Determine the (x, y) coordinate at the center of the cell enclosing the given text.  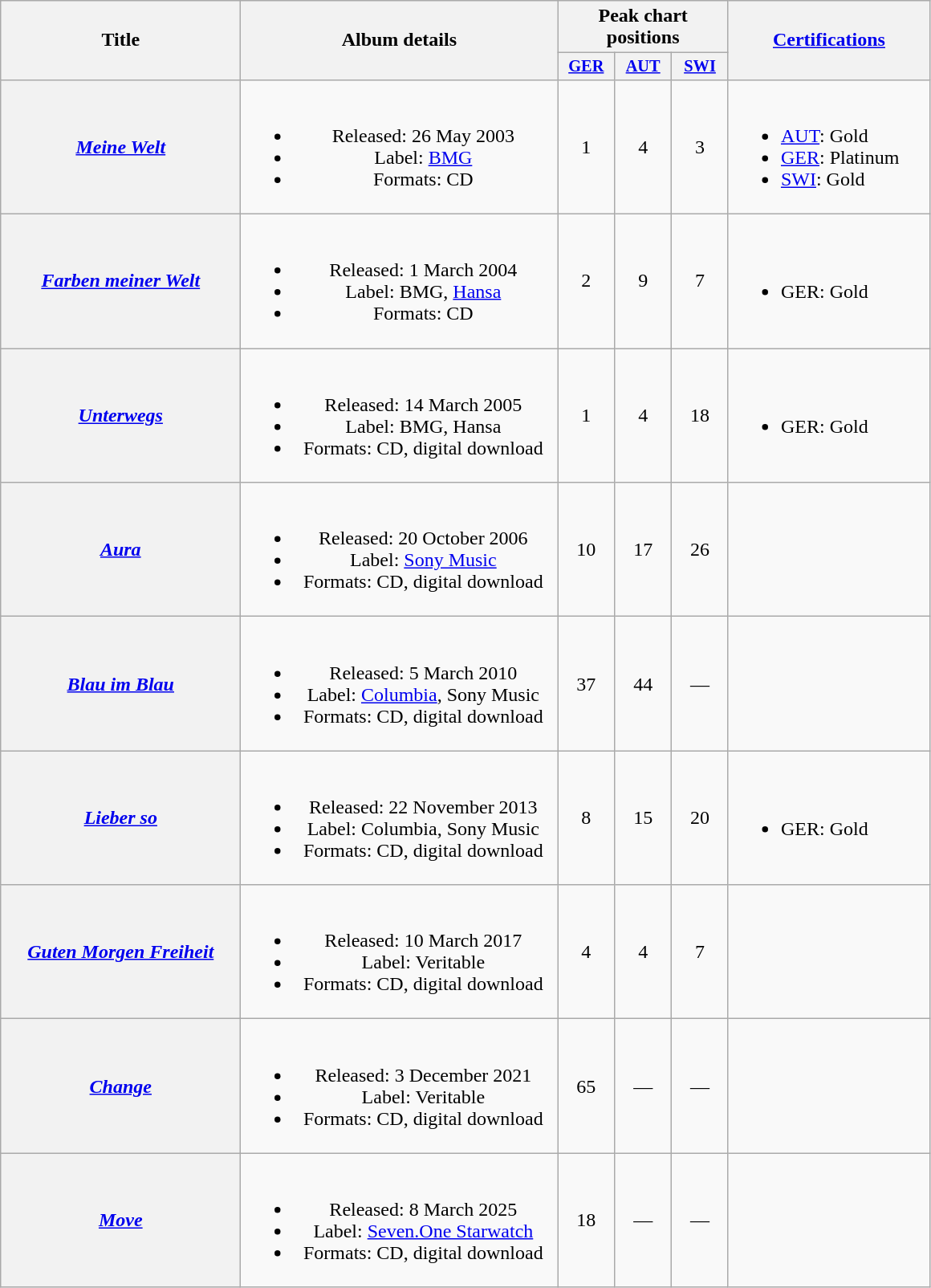
Farben meiner Welt (120, 281)
Released: 10 March 2017Label: VeritableFormats: CD, digital download (400, 952)
15 (644, 817)
Released: 8 March 2025Label: Seven.One StarwatchFormats: CD, digital download (400, 1221)
GER (586, 67)
8 (586, 817)
Move (120, 1221)
AUT: GoldGER: PlatinumSWI: Gold (828, 146)
Meine Welt (120, 146)
37 (586, 684)
Released: 14 March 2005Label: BMG, HansaFormats: CD, digital download (400, 416)
Peak chart positions (644, 27)
SWI (700, 67)
Lieber so (120, 817)
10 (586, 549)
AUT (644, 67)
Blau im Blau (120, 684)
Released: 3 December 2021Label: VeritableFormats: CD, digital download (400, 1086)
26 (700, 549)
2 (586, 281)
17 (644, 549)
Guten Morgen Freiheit (120, 952)
20 (700, 817)
Released: 5 March 2010Label: Columbia, Sony MusicFormats: CD, digital download (400, 684)
Certifications (828, 40)
65 (586, 1086)
Released: 1 March 2004Label: BMG, HansaFormats: CD (400, 281)
Album details (400, 40)
Released: 26 May 2003Label: BMGFormats: CD (400, 146)
Released: 20 October 2006Label: Sony MusicFormats: CD, digital download (400, 549)
Unterwegs (120, 416)
Released: 22 November 2013Label: Columbia, Sony MusicFormats: CD, digital download (400, 817)
Change (120, 1086)
3 (700, 146)
Title (120, 40)
9 (644, 281)
Aura (120, 549)
44 (644, 684)
